Identify which cell holds the provided text, then report its (x, y) central coordinate. 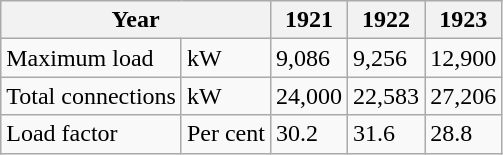
Maximum load (92, 58)
9,086 (308, 58)
24,000 (308, 96)
Total connections (92, 96)
31.6 (386, 134)
1923 (464, 20)
Load factor (92, 134)
28.8 (464, 134)
Year (136, 20)
Per cent (226, 134)
1922 (386, 20)
9,256 (386, 58)
12,900 (464, 58)
30.2 (308, 134)
22,583 (386, 96)
27,206 (464, 96)
1921 (308, 20)
